Identify which cell holds the provided text, then report its [x, y] central coordinate. 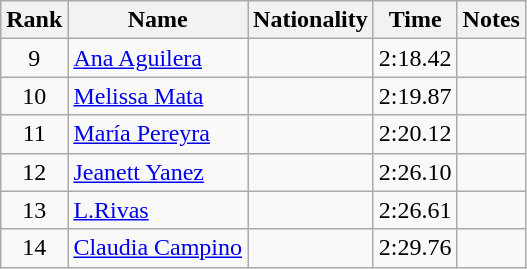
2:26.61 [415, 210]
Name [158, 20]
2:29.76 [415, 248]
9 [34, 58]
María Pereyra [158, 134]
Rank [34, 20]
12 [34, 172]
Jeanett Yanez [158, 172]
2:20.12 [415, 134]
14 [34, 248]
Time [415, 20]
2:18.42 [415, 58]
13 [34, 210]
Ana Aguilera [158, 58]
Melissa Mata [158, 96]
10 [34, 96]
2:26.10 [415, 172]
Claudia Campino [158, 248]
2:19.87 [415, 96]
Nationality [311, 20]
L.Rivas [158, 210]
11 [34, 134]
Notes [491, 20]
